Return (X, Y) of the center of cell containing provided text 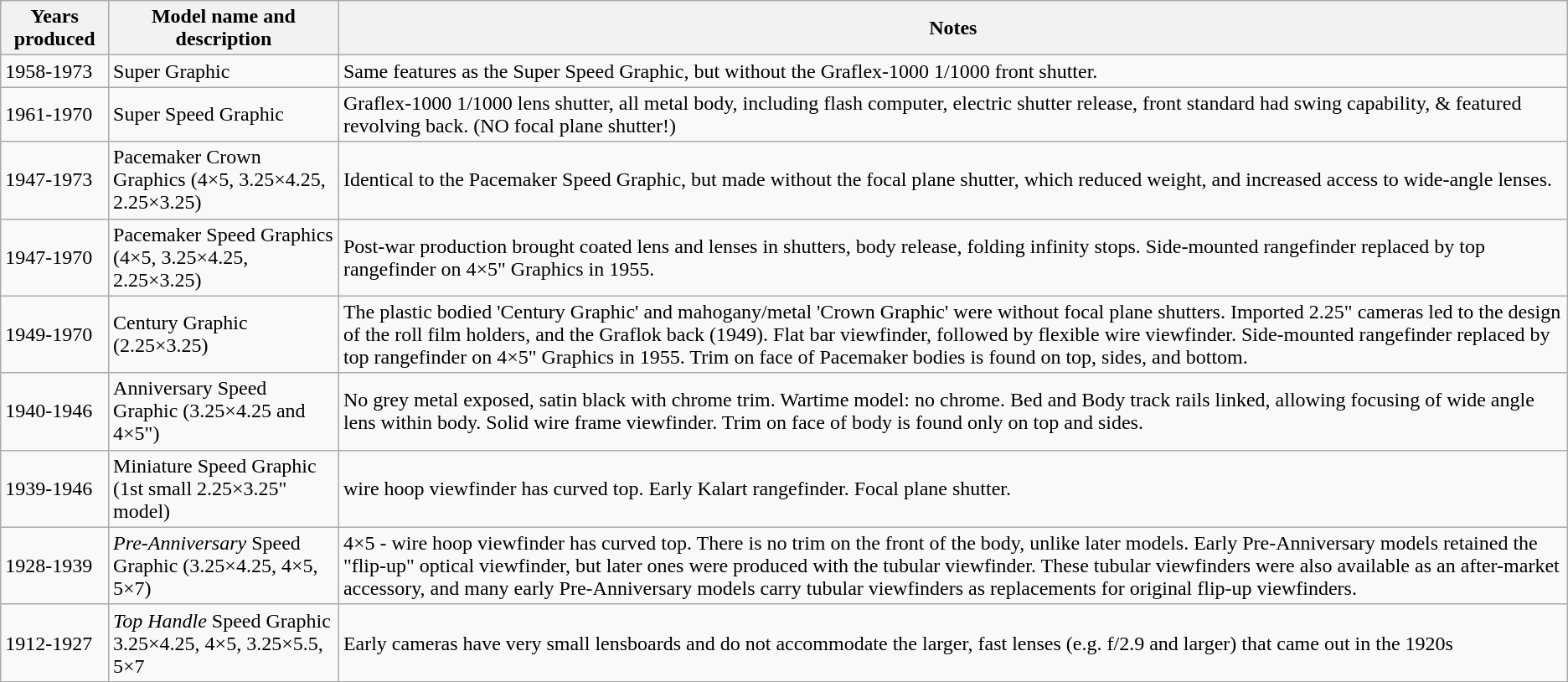
1928-1939 (55, 566)
wire hoop viewfinder has curved top. Early Kalart rangefinder. Focal plane shutter. (953, 488)
Pre-Anniversary Speed Graphic (3.25×4.25, 4×5, 5×7) (224, 566)
1947-1973 (55, 180)
Pacemaker Speed Graphics (4×5, 3.25×4.25, 2.25×3.25) (224, 257)
Notes (953, 28)
Model name and description (224, 28)
1940-1946 (55, 411)
Anniversary Speed Graphic (3.25×4.25 and 4×5") (224, 411)
1912-1927 (55, 643)
Identical to the Pacemaker Speed Graphic, but made without the focal plane shutter, which reduced weight, and increased access to wide-angle lenses. (953, 180)
1947-1970 (55, 257)
1949-1970 (55, 334)
Same features as the Super Speed Graphic, but without the Graflex-1000 1/1000 front shutter. (953, 71)
Pacemaker Crown Graphics (4×5, 3.25×4.25, 2.25×3.25) (224, 180)
1939-1946 (55, 488)
Super Speed Graphic (224, 114)
Early cameras have very small lensboards and do not accommodate the larger, fast lenses (e.g. f/2.9 and larger) that came out in the 1920s (953, 643)
1961-1970 (55, 114)
Miniature Speed Graphic (1st small 2.25×3.25" model) (224, 488)
Top Handle Speed Graphic 3.25×4.25, 4×5, 3.25×5.5, 5×7 (224, 643)
Super Graphic (224, 71)
Century Graphic (2.25×3.25) (224, 334)
Years produced (55, 28)
1958-1973 (55, 71)
